Output the [X, Y] coordinate of the center of the cell containing the given text.  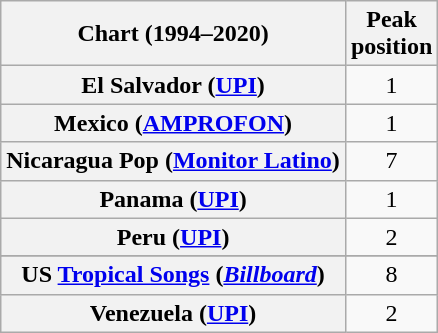
El Salvador (UPI) [174, 85]
Chart (1994–2020) [174, 34]
Mexico (AMPROFON) [174, 123]
8 [391, 275]
Nicaragua Pop (Monitor Latino) [174, 161]
Peakposition [391, 34]
7 [391, 161]
Venezuela (UPI) [174, 313]
Panama (UPI) [174, 199]
US Tropical Songs (Billboard) [174, 275]
Peru (UPI) [174, 237]
